For the text-containing cell, return its midpoint in (X, Y) coordinate format. 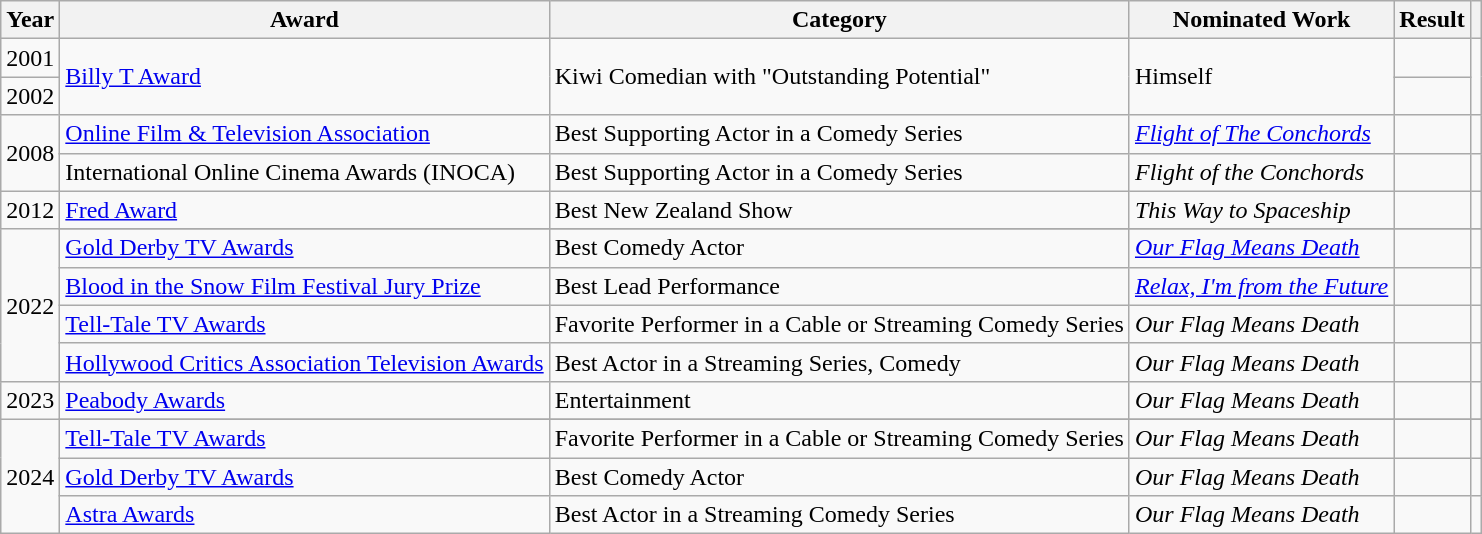
2022 (30, 305)
Astra Awards (304, 515)
2012 (30, 210)
Himself (1261, 77)
2023 (30, 400)
Nominated Work (1261, 20)
Best Lead Performance (839, 286)
Best New Zealand Show (839, 210)
Flight of The Conchords (1261, 134)
Billy T Award (304, 77)
2024 (30, 476)
This Way to Spaceship (1261, 210)
Fred Award (304, 210)
Entertainment (839, 400)
2008 (30, 153)
Relax, I'm from the Future (1261, 286)
International Online Cinema Awards (INOCA) (304, 172)
Best Actor in a Streaming Series, Comedy (839, 362)
2002 (30, 96)
Blood in the Snow Film Festival Jury Prize (304, 286)
Result (1432, 20)
2001 (30, 58)
Hollywood Critics Association Television Awards (304, 362)
Kiwi Comedian with "Outstanding Potential" (839, 77)
Category (839, 20)
Flight of the Conchords (1261, 172)
Online Film & Television Association (304, 134)
Year (30, 20)
Award (304, 20)
Best Actor in a Streaming Comedy Series (839, 515)
Peabody Awards (304, 400)
